Return (X, Y) of the center of cell containing provided text 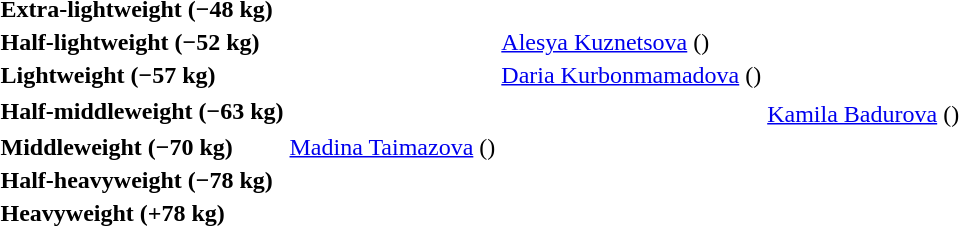
Madina Taimazova () (392, 147)
Alesya Kuznetsova () (632, 42)
Daria Kurbonmamadova () (632, 75)
